Output the (x, y) coordinate of the center of the cell containing the given text.  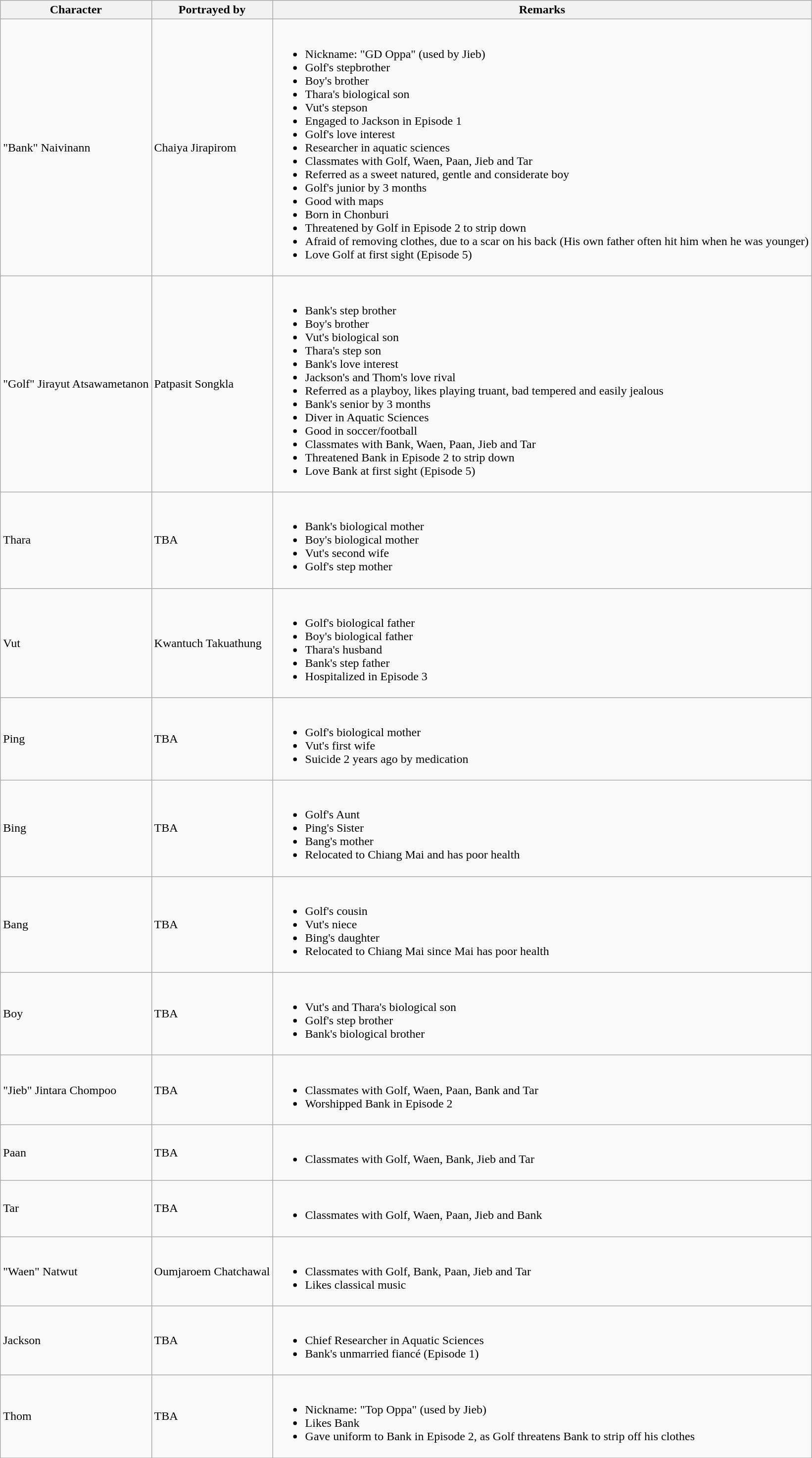
Vut (76, 643)
Patpasit Songkla (212, 384)
"Golf" Jirayut Atsawametanon (76, 384)
Classmates with Golf, Waen, Paan, Bank and TarWorshipped Bank in Episode 2 (542, 1090)
"Waen" Natwut (76, 1271)
Character (76, 10)
Thara (76, 540)
Golf's AuntPing's SisterBang's motherRelocated to Chiang Mai and has poor health (542, 828)
Vut's and Thara's biological sonGolf's step brotherBank's biological brother (542, 1014)
Classmates with Golf, Waen, Paan, Jieb and Bank (542, 1208)
Classmates with Golf, Bank, Paan, Jieb and TarLikes classical music (542, 1271)
Nickname: "Top Oppa" (used by Jieb)Likes BankGave uniform to Bank in Episode 2, as Golf threatens Bank to strip off his clothes (542, 1417)
Tar (76, 1208)
Thom (76, 1417)
Kwantuch Takuathung (212, 643)
Jackson (76, 1341)
Bang (76, 924)
Golf's biological motherVut's first wifeSuicide 2 years ago by medication (542, 739)
Ping (76, 739)
"Jieb" Jintara Chompoo (76, 1090)
Golf's cousinVut's nieceBing's daughterRelocated to Chiang Mai since Mai has poor health (542, 924)
Golf's biological fatherBoy's biological fatherThara's husbandBank's step fatherHospitalized in Episode 3 (542, 643)
Bank's biological motherBoy's biological motherVut's second wifeGolf's step mother (542, 540)
Chaiya Jirapirom (212, 148)
Portrayed by (212, 10)
Oumjaroem Chatchawal (212, 1271)
Bing (76, 828)
"Bank" Naivinann (76, 148)
Classmates with Golf, Waen, Bank, Jieb and Tar (542, 1153)
Paan (76, 1153)
Chief Researcher in Aquatic SciencesBank's unmarried fiancé (Episode 1) (542, 1341)
Boy (76, 1014)
Remarks (542, 10)
